Search for the cell housing the specified text and yield its [X, Y] center coordinate. 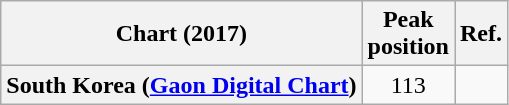
South Korea (Gaon Digital Chart) [182, 85]
Peakposition [408, 34]
Ref. [480, 34]
Chart (2017) [182, 34]
113 [408, 85]
